Pinpoint the cell where the given text exists, returning its (x, y) midpoint coordinate. 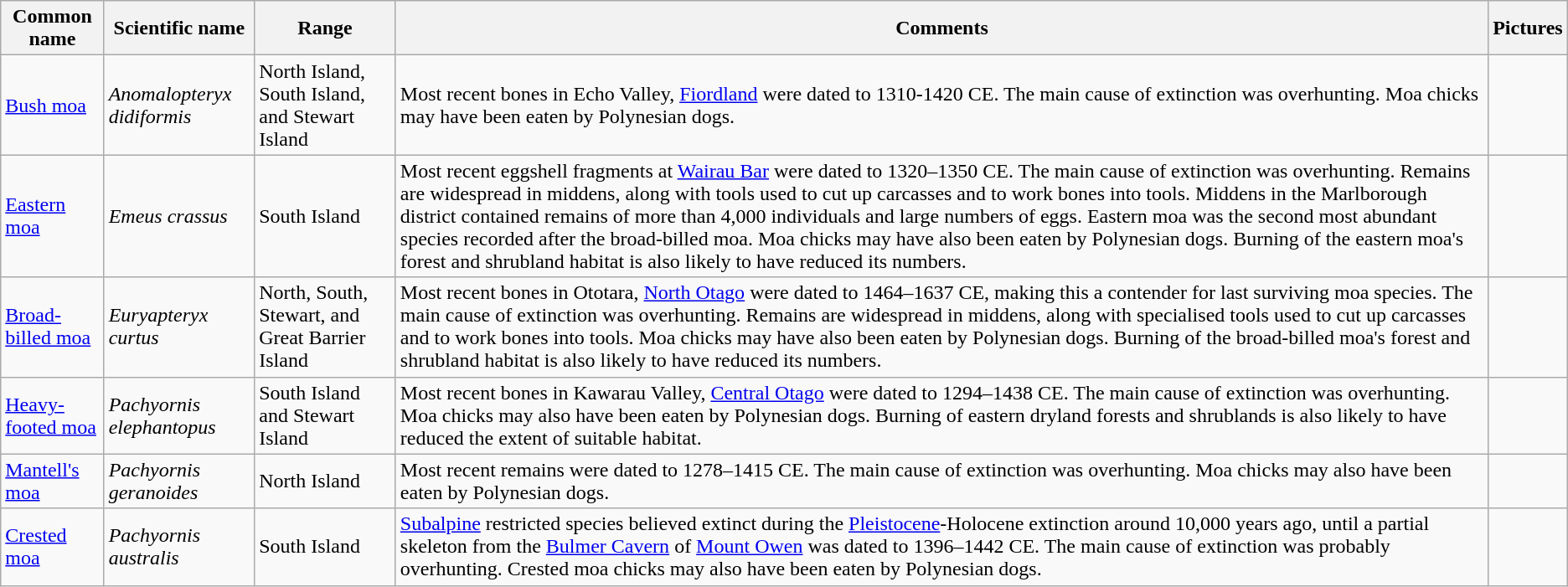
Bush moa (52, 106)
Pachyornis elephantopus (179, 415)
North Island (325, 481)
Most recent remains were dated to 1278–1415 CE. The main cause of extinction was overhunting. Moa chicks may also have been eaten by Polynesian dogs. (941, 481)
Crested moa (52, 547)
North Island, South Island, and Stewart Island (325, 106)
Heavy-footed moa (52, 415)
Scientific name (179, 28)
Range (325, 28)
Pachyornis australis (179, 547)
Common name (52, 28)
Anomalopteryx didiformis (179, 106)
Pictures (1528, 28)
Eastern moa (52, 216)
Euryapteryx curtus (179, 327)
Pachyornis geranoides (179, 481)
Mantell's moa (52, 481)
Broad-billed moa (52, 327)
South Island and Stewart Island (325, 415)
Emeus crassus (179, 216)
North, South, Stewart, and Great Barrier Island (325, 327)
Comments (941, 28)
